For the text-containing cell, return its midpoint in [x, y] coordinate format. 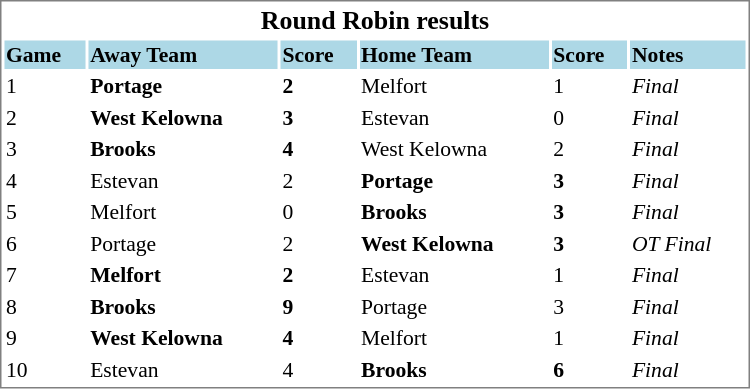
Home Team [454, 54]
Notes [688, 54]
8 [44, 306]
Away Team [184, 54]
OT Final [688, 244]
5 [44, 212]
7 [44, 275]
Game [44, 54]
10 [44, 370]
Round Robin results [374, 20]
